Search for the cell housing the specified text and yield its (x, y) center coordinate. 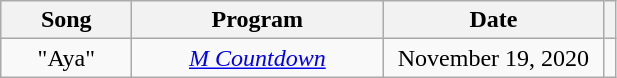
M Countdown (258, 58)
Program (258, 20)
Date (494, 20)
Song (66, 20)
"Aya" (66, 58)
November 19, 2020 (494, 58)
